For the text-containing cell, return its midpoint in [x, y] coordinate format. 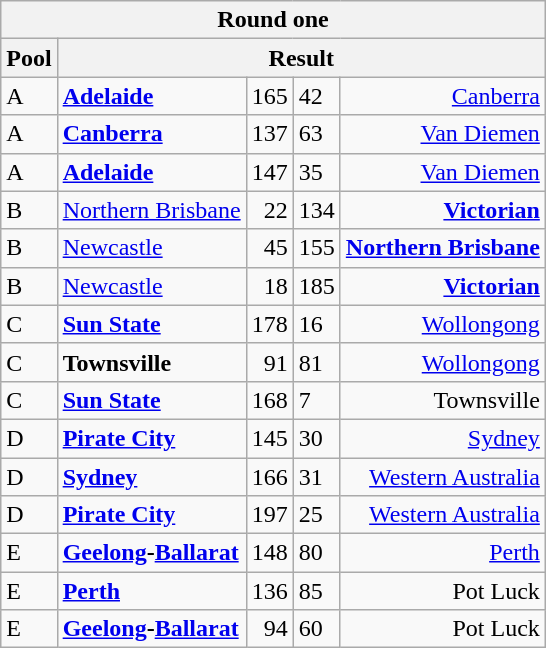
16 [316, 324]
136 [270, 591]
165 [270, 96]
25 [316, 515]
91 [270, 362]
80 [316, 553]
137 [270, 134]
Round one [274, 20]
7 [316, 400]
178 [270, 324]
Pool [29, 58]
45 [270, 248]
168 [270, 400]
148 [270, 553]
30 [316, 438]
63 [316, 134]
22 [270, 210]
185 [316, 286]
197 [270, 515]
60 [316, 629]
35 [316, 172]
81 [316, 362]
145 [270, 438]
134 [316, 210]
147 [270, 172]
94 [270, 629]
155 [316, 248]
18 [270, 286]
Result [301, 58]
85 [316, 591]
42 [316, 96]
31 [316, 477]
166 [270, 477]
